From the cell containing the given text, extract its center point as (x, y) coordinate. 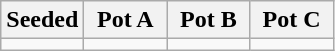
Seeded (42, 20)
Pot C (292, 20)
Pot A (126, 20)
Pot B (208, 20)
